Return [X, Y] of the center of cell containing provided text 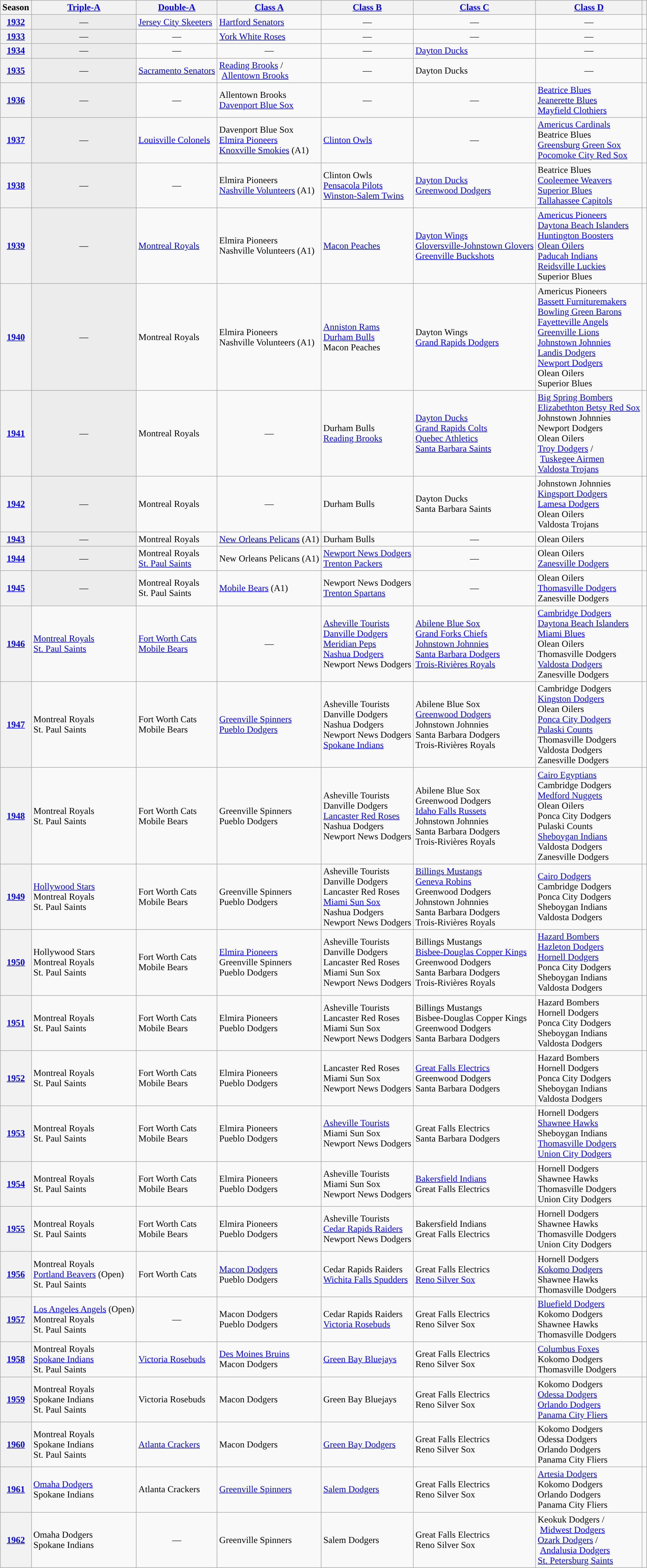
Beatrice BluesCooleemee WeaversSuperior BluesTallahassee Capitols [589, 185]
Newport News DodgersTrenton Spartans [367, 588]
Abilene Blue SoxGreenwood DodgersIdaho Falls RussetsJohnstown JohnniesSanta Barbara DodgersTrois-Rivières Royals [474, 816]
Keokuk Dodgers / Midwest DodgersOzark Dodgers / Andalusia DodgersSt. Petersburg Saints [589, 1540]
Triple-A [83, 8]
1933 [16, 36]
1937 [16, 140]
Green Bay Dodgers [367, 1444]
Asheville TouristsDanville DodgersLancaster Red RosesMiami Sun SoxNashua DodgersNewport News Dodgers [367, 897]
Olean Oilers [589, 539]
Elmira PioneersGreenville SpinnersPueblo Dodgers [269, 962]
1948 [16, 816]
1942 [16, 504]
Season [16, 8]
Asheville TouristsDanville DodgersLancaster Red RosesMiami Sun SoxNewport News Dodgers [367, 962]
Cairo DodgersCambridge DodgersPonca City DodgersSheboygan IndiansValdosta Dodgers [589, 897]
Great Falls ElectricsGreenwood DodgersSanta Barbara Dodgers [474, 1078]
Hornell DodgersShawnee HawksSheboygan IndiansThomasville DodgersUnion City Dodgers [589, 1134]
1951 [16, 1023]
1961 [16, 1490]
Dayton DucksGreenwood Dodgers [474, 185]
Clinton OwlsPensacola PilotsWinston-Salem Twins [367, 185]
Louisville Colonels [177, 140]
1936 [16, 100]
Montreal RoyalsPortland Beavers (Open)St. Paul Saints [83, 1274]
1939 [16, 246]
Americus PioneersDaytona Beach IslandersHuntington BoostersOlean OilersPaducah IndiansReidsville LuckiesSuperior Blues [589, 246]
Mobile Bears (A1) [269, 588]
1949 [16, 897]
Billings MustangsBisbee-Douglas Copper KingsGreenwood DodgersSanta Barbara Dodgers [474, 1023]
1958 [16, 1359]
Asheville TouristsDanville DodgersMeridian PepsNashua DodgersNewport News Dodgers [367, 644]
1955 [16, 1229]
Columbus FoxesKokomo DodgersThomasville Dodgers [589, 1359]
Class A [269, 8]
Newport News DodgersTrenton Packers [367, 559]
1946 [16, 644]
Hornell DodgersKokomo DodgersShawnee HawksThomasville Dodgers [589, 1274]
Johnstown JohnniesKingsport DodgersLamesa DodgersOlean OilersValdosta Trojans [589, 504]
Class B [367, 8]
Hartford Senators [269, 22]
1950 [16, 962]
Asheville TouristsDanville DodgersLancaster Red RosesNashua DodgersNewport News Dodgers [367, 816]
Asheville TouristsDanville DodgersNashua DodgersNewport News DodgersSpokane Indians [367, 725]
Durham BullsReading Brooks [367, 433]
1935 [16, 71]
Macon Peaches [367, 246]
1943 [16, 539]
Great Falls ElectricsSanta Barbara Dodgers [474, 1134]
Dayton WingsGloversville-Johnstown GloversGreenville Buckshots [474, 246]
Asheville TouristsCedar Rapids RaidersNewport News Dodgers [367, 1229]
Billings MustangsBisbee-Douglas Copper KingsGreenwood DodgersSanta Barbara DodgersTrois-Rivières Royals [474, 962]
1959 [16, 1400]
Cambridge DodgersKingston DodgersOlean OilersPonca City DodgersPulaski CountsThomasville DodgersValdosta DodgersZanesville Dodgers [589, 725]
Class D [589, 8]
1960 [16, 1444]
Jersey City Skeeters [177, 22]
1944 [16, 559]
Cedar Rapids RaidersWichita Falls Spudders [367, 1274]
Big Spring BombersElizabethton Betsy Red SoxJohnstown JohnniesNewport DodgersOlean OilersTroy Dodgers / Tuskegee AirmenValdosta Trojans [589, 433]
Dayton DucksGrand Rapids ColtsQuebec AthleticsSanta Barbara Saints [474, 433]
Cambridge DodgersDaytona Beach IslandersMiami BluesOlean OilersThomasville DodgersValdosta DodgersZanesville Dodgers [589, 644]
Cairo EgyptiansCambridge DodgersMedford NuggetsOlean OilersPonca City DodgersPulaski CountsSheboygan IndiansValdosta DodgersZanesville Dodgers [589, 816]
Allentown BrooksDavenport Blue Sox [269, 100]
1940 [16, 337]
1957 [16, 1319]
Class C [474, 8]
Olean OilersThomasville DodgersZanesville Dodgers [589, 588]
Sacramento Senators [177, 71]
Los Angeles Angels (Open)Montreal RoyalsSt. Paul Saints [83, 1319]
Bluefield DodgersKokomo DodgersShawnee HawksThomasville Dodgers [589, 1319]
Americus CardinalsBeatrice BluesGreensburg Green SoxPocomoke City Red Sox [589, 140]
Reading Brooks / Allentown Brooks [269, 71]
Davenport Blue SoxElmira PioneersKnoxville Smokies (A1) [269, 140]
Beatrice BluesJeanerette BluesMayfield Clothiers [589, 100]
1938 [16, 185]
Clinton Owls [367, 140]
Hazard BombersHazleton DodgersHornell DodgersPonca City DodgersSheboygan IndiansValdosta Dodgers [589, 962]
Cedar Rapids RaidersVictoria Rosebuds [367, 1319]
1941 [16, 433]
1962 [16, 1540]
Olean OilersZanesville Dodgers [589, 559]
1932 [16, 22]
1956 [16, 1274]
Double-A [177, 8]
Billings MustangsGeneva RobinsGreenwood DodgersJohnstown JohnniesSanta Barbara DodgersTrois-Rivières Royals [474, 897]
Dayton DucksSanta Barbara Saints [474, 504]
Fort Worth Cats [177, 1274]
Lancaster Red RosesMiami Sun SoxNewport News Dodgers [367, 1078]
Abilene Blue SoxGrand Forks ChiefsJohnstown JohnniesSanta Barbara DodgersTrois-Rivières Royals [474, 644]
Anniston RamsDurham BullsMacon Peaches [367, 337]
York White Roses [269, 36]
Artesia DodgersKokomo DodgersOrlando DodgersPanama City Fliers [589, 1490]
1952 [16, 1078]
1953 [16, 1134]
1934 [16, 51]
Dayton WingsGrand Rapids Dodgers [474, 337]
Asheville TouristsLancaster Red RosesMiami Sun SoxNewport News Dodgers [367, 1023]
1947 [16, 725]
1954 [16, 1184]
Des Moines BruinsMacon Dodgers [269, 1359]
Abilene Blue SoxGreenwood DodgersJohnstown JohnniesSanta Barbara DodgersTrois-Rivières Royals [474, 725]
1945 [16, 588]
